Search for the cell housing the specified text and yield its [x, y] center coordinate. 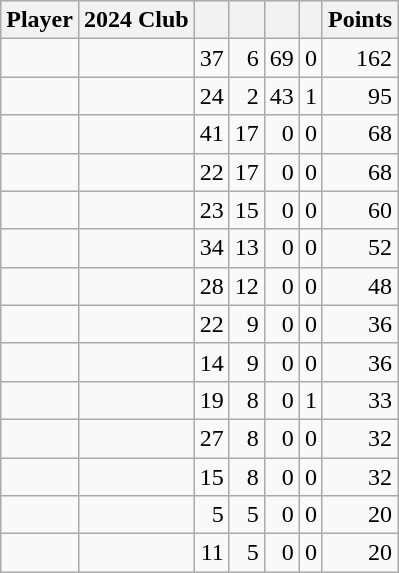
41 [212, 134]
Player [40, 20]
13 [246, 248]
33 [360, 400]
24 [212, 96]
95 [360, 96]
19 [212, 400]
60 [360, 210]
2 [246, 96]
2024 Club [136, 20]
11 [212, 553]
43 [282, 96]
27 [212, 438]
162 [360, 58]
14 [212, 362]
48 [360, 286]
28 [212, 286]
37 [212, 58]
34 [212, 248]
12 [246, 286]
23 [212, 210]
52 [360, 248]
6 [246, 58]
69 [282, 58]
Points [360, 20]
